Scan for the cell matching the given text and deliver its [x, y] coordinate at center. 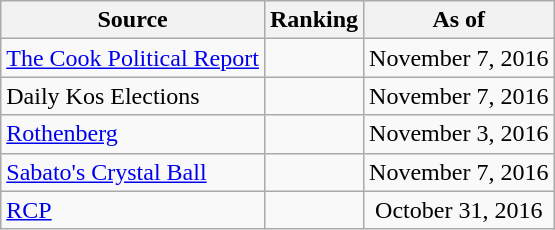
October 31, 2016 [459, 210]
The Cook Political Report [133, 58]
Source [133, 20]
Ranking [314, 20]
Rothenberg [133, 134]
As of [459, 20]
November 3, 2016 [459, 134]
Daily Kos Elections [133, 96]
RCP [133, 210]
Sabato's Crystal Ball [133, 172]
